Determine the [X, Y] coordinate at the center of the cell enclosing the given text.  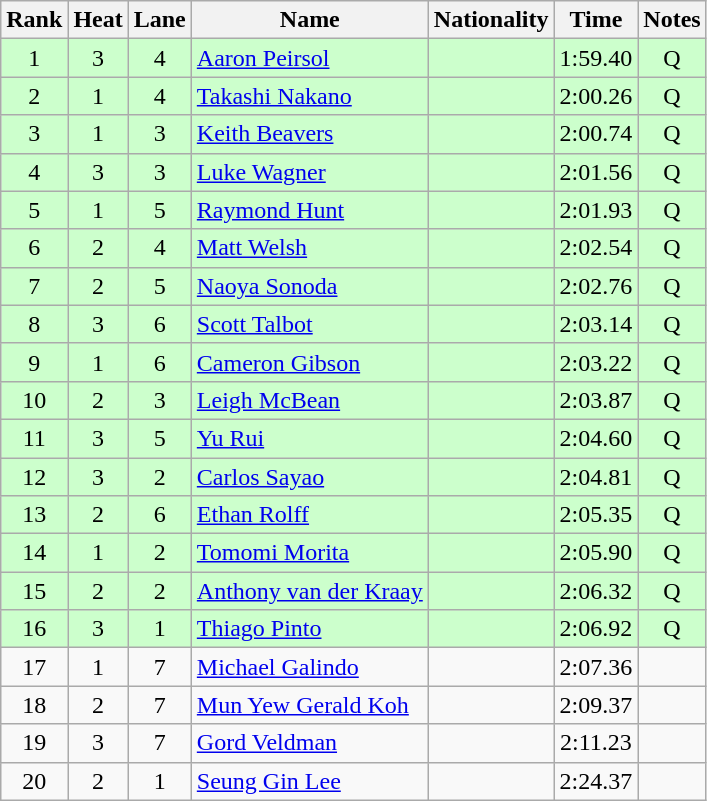
Anthony van der Kraay [310, 591]
15 [34, 591]
Lane [160, 20]
2:06.92 [596, 629]
2:09.37 [596, 705]
2:03.14 [596, 324]
Thiago Pinto [310, 629]
Raymond Hunt [310, 210]
Tomomi Morita [310, 553]
18 [34, 705]
2:00.74 [596, 134]
10 [34, 400]
20 [34, 781]
Rank [34, 20]
Heat [98, 20]
Michael Galindo [310, 667]
Leigh McBean [310, 400]
Aaron Peirsol [310, 58]
13 [34, 515]
Scott Talbot [310, 324]
2:01.56 [596, 172]
Matt Welsh [310, 248]
2:11.23 [596, 743]
12 [34, 477]
Mun Yew Gerald Koh [310, 705]
Ethan Rolff [310, 515]
Time [596, 20]
Seung Gin Lee [310, 781]
8 [34, 324]
2:00.26 [596, 96]
Yu Rui [310, 438]
2:05.90 [596, 553]
Notes [672, 20]
Naoya Sonoda [310, 286]
2:03.87 [596, 400]
14 [34, 553]
19 [34, 743]
11 [34, 438]
2:02.76 [596, 286]
9 [34, 362]
Cameron Gibson [310, 362]
Name [310, 20]
Keith Beavers [310, 134]
Nationality [491, 20]
2:04.60 [596, 438]
1:59.40 [596, 58]
2:07.36 [596, 667]
2:01.93 [596, 210]
Takashi Nakano [310, 96]
2:24.37 [596, 781]
2:03.22 [596, 362]
Luke Wagner [310, 172]
2:04.81 [596, 477]
17 [34, 667]
16 [34, 629]
2:06.32 [596, 591]
Carlos Sayao [310, 477]
2:05.35 [596, 515]
2:02.54 [596, 248]
Gord Veldman [310, 743]
